Scan for the cell matching the given text and deliver its (x, y) coordinate at center. 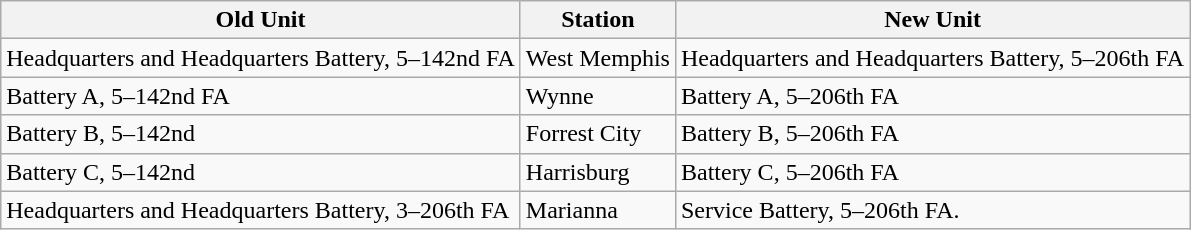
New Unit (932, 20)
Battery A, 5–206th FA (932, 96)
Headquarters and Headquarters Battery, 3–206th FA (261, 210)
Battery C, 5–206th FA (932, 172)
Harrisburg (598, 172)
Old Unit (261, 20)
Battery A, 5–142nd FA (261, 96)
Battery C, 5–142nd (261, 172)
Wynne (598, 96)
West Memphis (598, 58)
Station (598, 20)
Marianna (598, 210)
Battery B, 5–206th FA (932, 134)
Service Battery, 5–206th FA. (932, 210)
Headquarters and Headquarters Battery, 5–206th FA (932, 58)
Forrest City (598, 134)
Headquarters and Headquarters Battery, 5–142nd FA (261, 58)
Battery B, 5–142nd (261, 134)
